Locate the cell with the specified text and output its [X, Y] center coordinate. 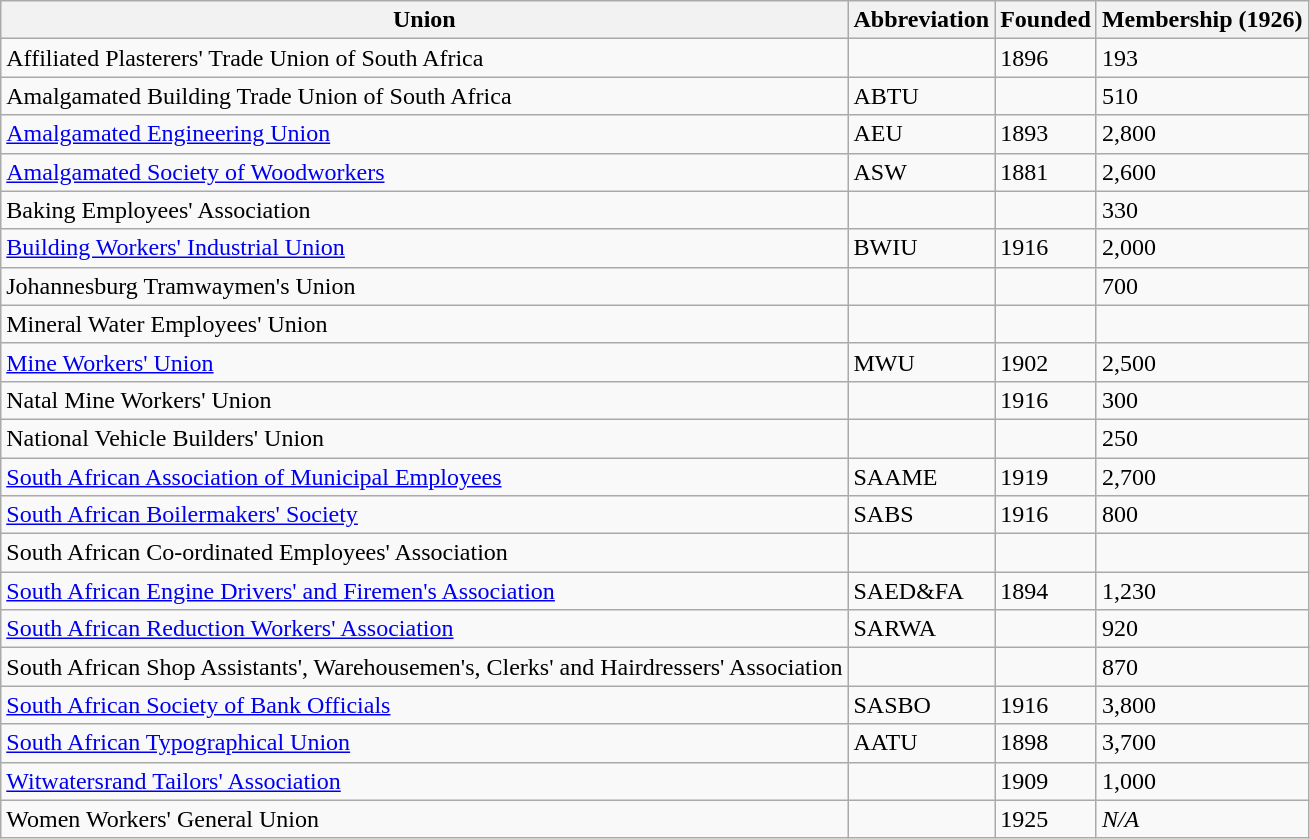
300 [1202, 400]
1909 [1046, 781]
Founded [1046, 20]
MWU [922, 362]
South African Reduction Workers' Association [424, 629]
Mine Workers' Union [424, 362]
Mineral Water Employees' Union [424, 324]
Johannesburg Tramwaymen's Union [424, 286]
South African Typographical Union [424, 743]
193 [1202, 58]
2,700 [1202, 477]
National Vehicle Builders' Union [424, 438]
1881 [1046, 172]
1,230 [1202, 591]
SARWA [922, 629]
3,700 [1202, 743]
South African Co-ordinated Employees' Association [424, 553]
Membership (1926) [1202, 20]
250 [1202, 438]
510 [1202, 96]
2,600 [1202, 172]
Witwatersrand Tailors' Association [424, 781]
1,000 [1202, 781]
Affiliated Plasterers' Trade Union of South Africa [424, 58]
1902 [1046, 362]
1919 [1046, 477]
Amalgamated Building Trade Union of South Africa [424, 96]
Building Workers' Industrial Union [424, 248]
N/A [1202, 819]
330 [1202, 210]
Women Workers' General Union [424, 819]
Baking Employees' Association [424, 210]
800 [1202, 515]
SAAME [922, 477]
1894 [1046, 591]
South African Boilermakers' Society [424, 515]
2,000 [1202, 248]
South African Association of Municipal Employees [424, 477]
South African Society of Bank Officials [424, 705]
Union [424, 20]
1898 [1046, 743]
South African Engine Drivers' and Firemen's Association [424, 591]
ASW [922, 172]
Natal Mine Workers' Union [424, 400]
1925 [1046, 819]
South African Shop Assistants', Warehousemen's, Clerks' and Hairdressers' Association [424, 667]
870 [1202, 667]
SABS [922, 515]
SAED&FA [922, 591]
AEU [922, 134]
2,800 [1202, 134]
920 [1202, 629]
2,500 [1202, 362]
AATU [922, 743]
Amalgamated Society of Woodworkers [424, 172]
BWIU [922, 248]
1896 [1046, 58]
700 [1202, 286]
1893 [1046, 134]
SASBO [922, 705]
Amalgamated Engineering Union [424, 134]
ABTU [922, 96]
3,800 [1202, 705]
Abbreviation [922, 20]
